Locate the cell with the specified text and output its [x, y] center coordinate. 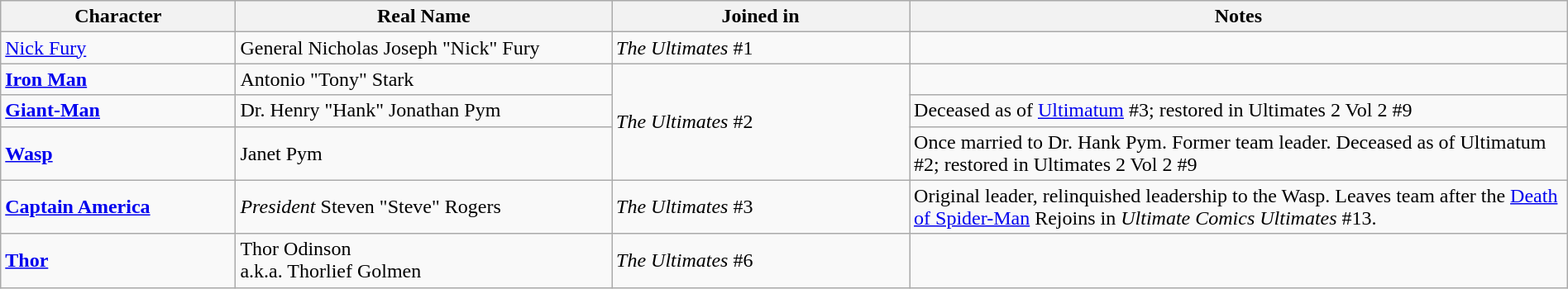
The Ultimates #3 [761, 206]
Giant-Man [118, 111]
Real Name [423, 17]
Notes [1239, 17]
Janet Pym [423, 154]
President Steven "Steve" Rogers [423, 206]
The Ultimates #6 [761, 261]
General Nicholas Joseph "Nick" Fury [423, 48]
Dr. Henry "Hank" Jonathan Pym [423, 111]
Character [118, 17]
Joined in [761, 17]
Iron Man [118, 79]
Deceased as of Ultimatum #3; restored in Ultimates 2 Vol 2 #9 [1239, 111]
The Ultimates #2 [761, 122]
Wasp [118, 154]
The Ultimates #1 [761, 48]
Once married to Dr. Hank Pym. Former team leader. Deceased as of Ultimatum #2; restored in Ultimates 2 Vol 2 #9 [1239, 154]
Captain America [118, 206]
Antonio "Tony" Stark [423, 79]
Thor Odinsona.k.a. Thorlief Golmen [423, 261]
Thor [118, 261]
Original leader, relinquished leadership to the Wasp. Leaves team after the Death of Spider-Man Rejoins in Ultimate Comics Ultimates #13. [1239, 206]
Nick Fury [118, 48]
